Find where the given text appears and provide that cell's center as (x, y) coordinate. 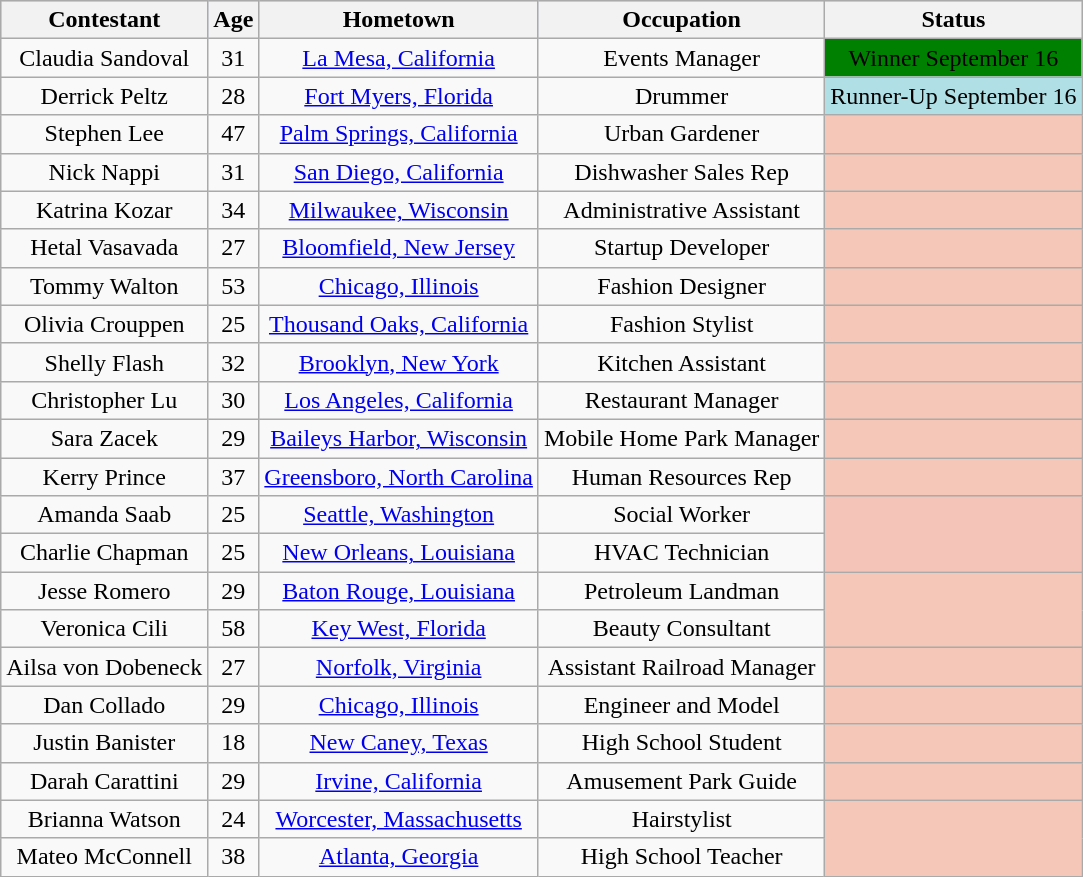
Hairstylist (681, 819)
Baileys Harbor, Wisconsin (399, 438)
Urban Gardener (681, 134)
Darah Carattini (104, 781)
24 (234, 819)
La Mesa, California (399, 58)
Veronica Cili (104, 629)
53 (234, 286)
37 (234, 477)
New Orleans, Louisiana (399, 553)
Runner-Up September 16 (954, 96)
San Diego, California (399, 172)
32 (234, 362)
High School Teacher (681, 857)
Social Worker (681, 515)
Tommy Walton (104, 286)
Baton Rouge, Louisiana (399, 591)
Dishwasher Sales Rep (681, 172)
Status (954, 20)
58 (234, 629)
Winner September 16 (954, 58)
18 (234, 743)
Fashion Stylist (681, 324)
Kerry Prince (104, 477)
Fort Myers, Florida (399, 96)
Amanda Saab (104, 515)
47 (234, 134)
Amusement Park Guide (681, 781)
Fashion Designer (681, 286)
38 (234, 857)
Mateo McConnell (104, 857)
Thousand Oaks, California (399, 324)
Atlanta, Georgia (399, 857)
Sara Zacek (104, 438)
Kitchen Assistant (681, 362)
Katrina Kozar (104, 210)
Ailsa von Dobeneck (104, 667)
Christopher Lu (104, 400)
Hetal Vasavada (104, 248)
Claudia Sandoval (104, 58)
Brianna Watson (104, 819)
Hometown (399, 20)
Drummer (681, 96)
Stephen Lee (104, 134)
Palm Springs, California (399, 134)
Contestant (104, 20)
Petroleum Landman (681, 591)
Administrative Assistant (681, 210)
Irvine, California (399, 781)
Jesse Romero (104, 591)
Events Manager (681, 58)
Mobile Home Park Manager (681, 438)
Shelly Flash (104, 362)
Dan Collado (104, 705)
Beauty Consultant (681, 629)
Assistant Railroad Manager (681, 667)
Key West, Florida (399, 629)
Justin Banister (104, 743)
Greensboro, North Carolina (399, 477)
High School Student (681, 743)
Restaurant Manager (681, 400)
28 (234, 96)
Los Angeles, California (399, 400)
Nick Nappi (104, 172)
Worcester, Massachusetts (399, 819)
Norfolk, Virginia (399, 667)
Age (234, 20)
Charlie Chapman (104, 553)
HVAC Technician (681, 553)
34 (234, 210)
New Caney, Texas (399, 743)
Bloomfield, New Jersey (399, 248)
Seattle, Washington (399, 515)
Human Resources Rep (681, 477)
Occupation (681, 20)
Milwaukee, Wisconsin (399, 210)
Engineer and Model (681, 705)
Brooklyn, New York (399, 362)
Startup Developer (681, 248)
Derrick Peltz (104, 96)
Olivia Crouppen (104, 324)
30 (234, 400)
